Scan for the cell matching the given text and deliver its (x, y) coordinate at center. 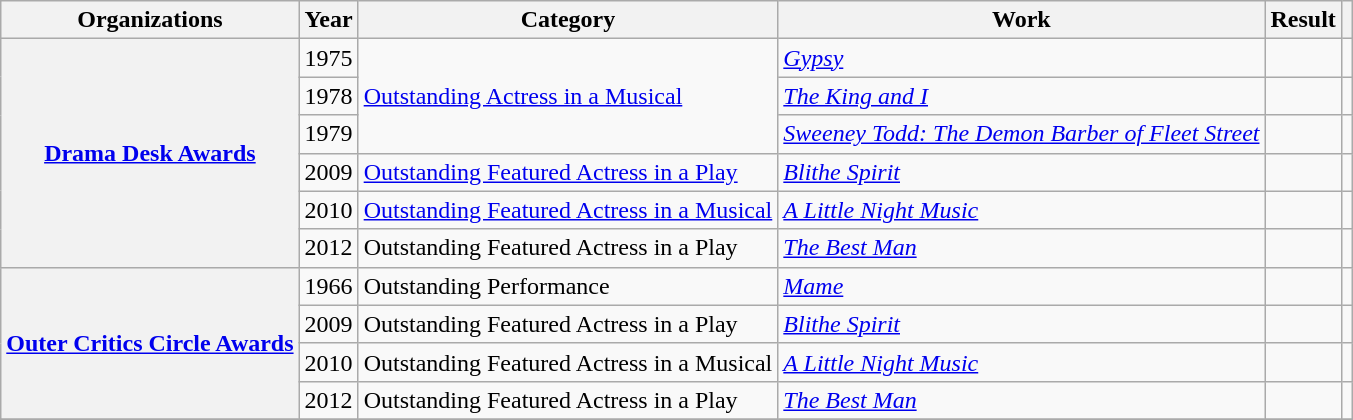
1978 (328, 96)
Outer Critics Circle Awards (150, 343)
Outstanding Actress in a Musical (568, 96)
1966 (328, 286)
Category (568, 20)
1975 (328, 58)
Sweeney Todd: The Demon Barber of Fleet Street (1022, 134)
Work (1022, 20)
Mame (1022, 286)
Drama Desk Awards (150, 153)
Year (328, 20)
The King and I (1022, 96)
Result (1303, 20)
Outstanding Performance (568, 286)
Organizations (150, 20)
Gypsy (1022, 58)
1979 (328, 134)
